Output the [X, Y] coordinate of the center of the cell containing the given text.  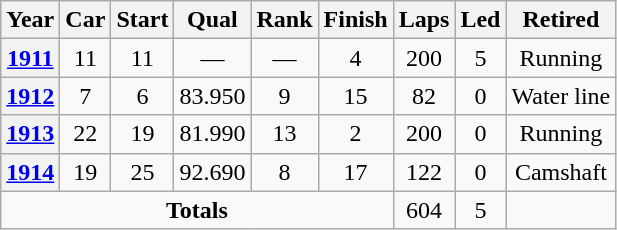
82 [424, 96]
Camshaft [561, 172]
Laps [424, 20]
604 [424, 210]
Water line [561, 96]
1914 [30, 172]
15 [356, 96]
13 [284, 134]
1911 [30, 58]
2 [356, 134]
Totals [197, 210]
Car [86, 20]
Qual [212, 20]
92.690 [212, 172]
17 [356, 172]
22 [86, 134]
4 [356, 58]
Rank [284, 20]
25 [142, 172]
6 [142, 96]
Retired [561, 20]
Led [480, 20]
122 [424, 172]
83.950 [212, 96]
1912 [30, 96]
Finish [356, 20]
1913 [30, 134]
81.990 [212, 134]
Start [142, 20]
9 [284, 96]
7 [86, 96]
Year [30, 20]
8 [284, 172]
